From the cell containing the given text, extract its center point as [x, y] coordinate. 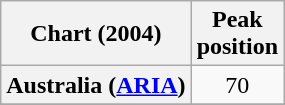
Peakposition [237, 34]
Chart (2004) [96, 34]
Australia (ARIA) [96, 85]
70 [237, 85]
